Scan for the cell matching the given text and deliver its [X, Y] coordinate at center. 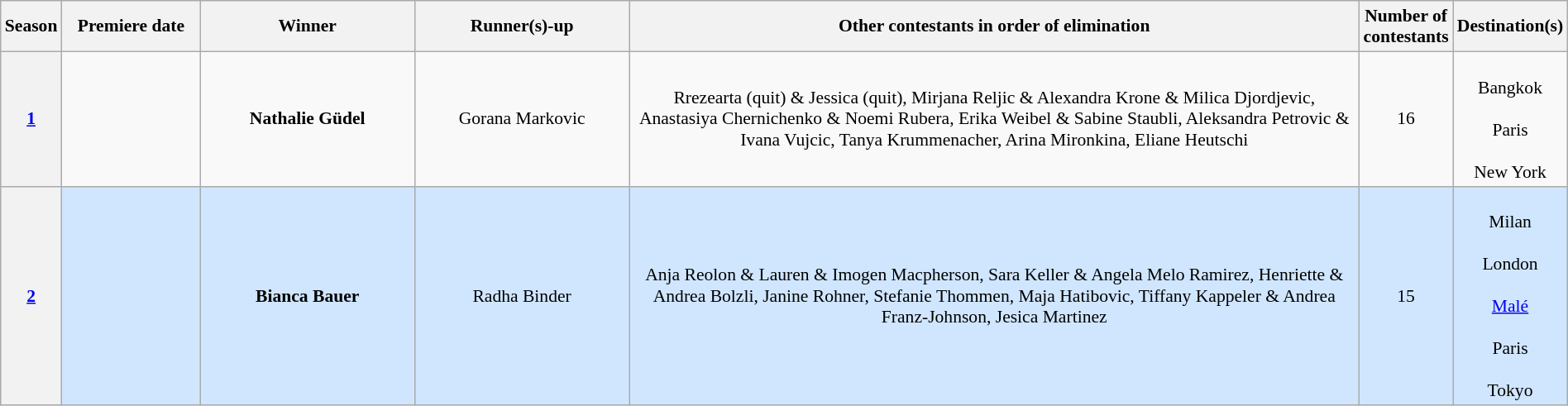
Runner(s)-up [522, 26]
Milan London Malé Paris Tokyo [1510, 296]
Number of contestants [1406, 26]
Gorana Markovic [522, 119]
Bianca Bauer [308, 296]
Premiere date [131, 26]
Bangkok Paris New York [1510, 119]
16 [1406, 119]
Other contestants in order of elimination [994, 26]
Radha Binder [522, 296]
Winner [308, 26]
15 [1406, 296]
Destination(s) [1510, 26]
1 [31, 119]
2 [31, 296]
Nathalie Güdel [308, 119]
Season [31, 26]
